Output the [x, y] coordinate of the center of the cell containing the given text.  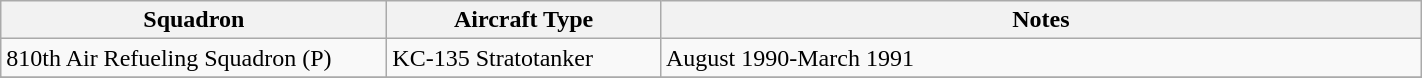
KC-135 Stratotanker [524, 58]
Aircraft Type [524, 20]
810th Air Refueling Squadron (P) [194, 58]
Squadron [194, 20]
Notes [1040, 20]
August 1990-March 1991 [1040, 58]
